From the cell containing the given text, extract its center point as (x, y) coordinate. 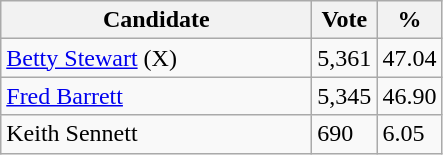
46.90 (410, 96)
5,361 (344, 58)
Vote (344, 20)
Keith Sennett (156, 134)
Candidate (156, 20)
690 (344, 134)
5,345 (344, 96)
Betty Stewart (X) (156, 58)
6.05 (410, 134)
% (410, 20)
47.04 (410, 58)
Fred Barrett (156, 96)
